Identify which cell holds the provided text, then report its (x, y) central coordinate. 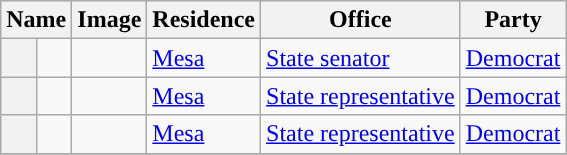
Party (513, 20)
Image (110, 20)
Office (361, 20)
State senator (361, 58)
Residence (204, 20)
Name (36, 20)
